Provide the [X, Y] coordinate of the cell's center where the given text is located.  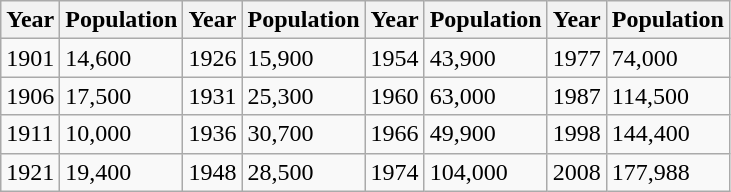
2008 [576, 172]
114,500 [668, 96]
1977 [576, 58]
30,700 [304, 134]
1911 [30, 134]
1901 [30, 58]
17,500 [122, 96]
14,600 [122, 58]
177,988 [668, 172]
1998 [576, 134]
28,500 [304, 172]
1974 [394, 172]
1926 [212, 58]
1960 [394, 96]
1936 [212, 134]
43,900 [486, 58]
1931 [212, 96]
1906 [30, 96]
1966 [394, 134]
1954 [394, 58]
74,000 [668, 58]
1921 [30, 172]
104,000 [486, 172]
25,300 [304, 96]
10,000 [122, 134]
19,400 [122, 172]
144,400 [668, 134]
1987 [576, 96]
63,000 [486, 96]
49,900 [486, 134]
1948 [212, 172]
15,900 [304, 58]
